Output the (X, Y) coordinate of the center of the cell containing the given text.  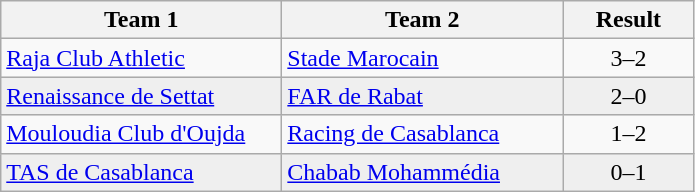
Raja Club Athletic (142, 58)
Mouloudia Club d'Oujda (142, 134)
Renaissance de Settat (142, 96)
Racing de Casablanca (422, 134)
1–2 (628, 134)
FAR de Rabat (422, 96)
Team 1 (142, 20)
Team 2 (422, 20)
Stade Marocain (422, 58)
2–0 (628, 96)
0–1 (628, 172)
TAS de Casablanca (142, 172)
3–2 (628, 58)
Chabab Mohammédia (422, 172)
Result (628, 20)
